Output the [X, Y] coordinate of the center of the cell containing the given text.  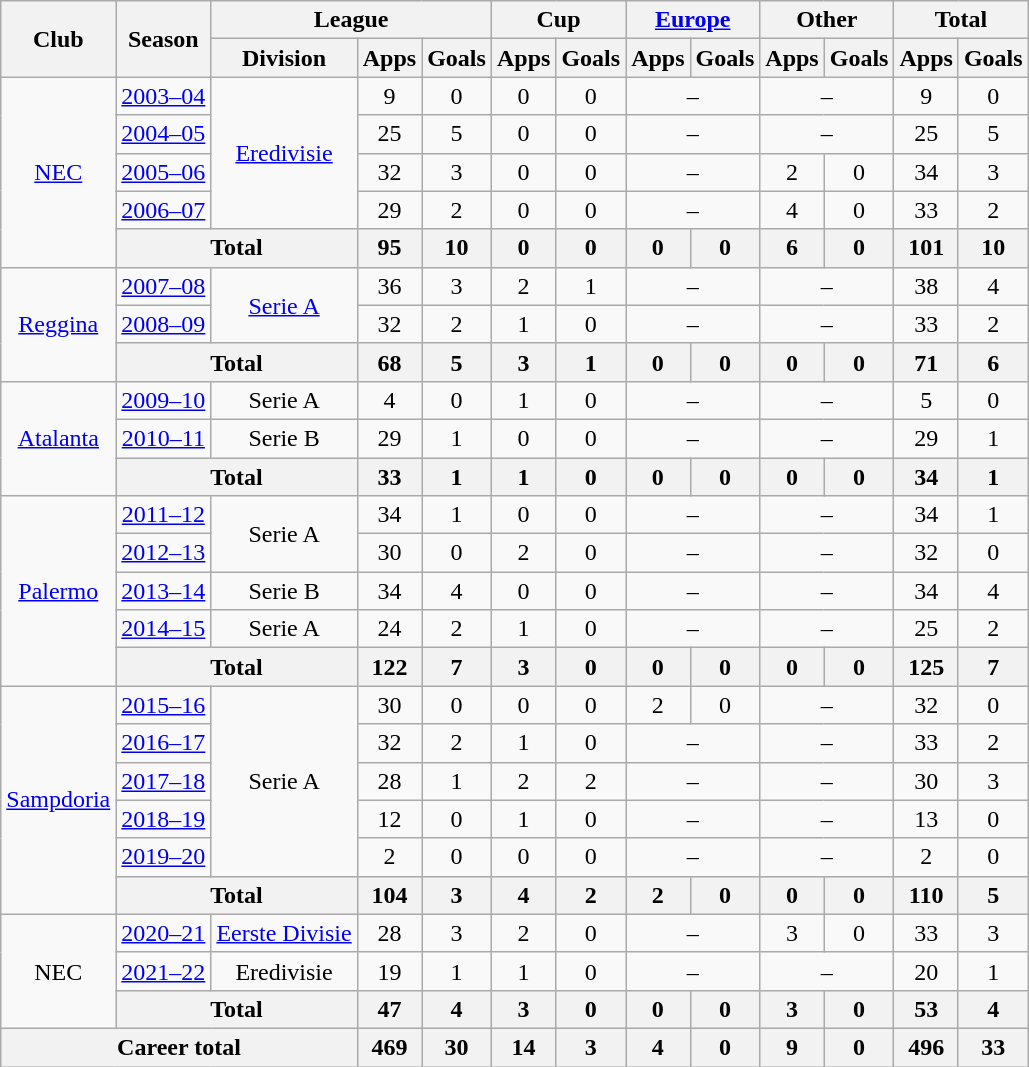
Reggina [58, 324]
2012–13 [164, 553]
2004–05 [164, 134]
110 [926, 895]
20 [926, 971]
122 [389, 667]
53 [926, 1009]
2011–12 [164, 515]
14 [523, 1047]
Season [164, 39]
104 [389, 895]
2019–20 [164, 857]
Eerste Divisie [284, 933]
101 [926, 248]
2003–04 [164, 96]
2017–18 [164, 781]
2021–22 [164, 971]
2018–19 [164, 819]
496 [926, 1047]
Cup [558, 20]
Sampdoria [58, 800]
Division [284, 58]
2015–16 [164, 705]
2010–11 [164, 438]
125 [926, 667]
Other [827, 20]
Career total [179, 1047]
League [352, 20]
95 [389, 248]
24 [389, 629]
2008–09 [164, 324]
71 [926, 362]
38 [926, 286]
2020–21 [164, 933]
2007–08 [164, 286]
2005–06 [164, 172]
Palermo [58, 591]
2013–14 [164, 591]
12 [389, 819]
2009–10 [164, 400]
2014–15 [164, 629]
36 [389, 286]
Europe [693, 20]
Club [58, 39]
2016–17 [164, 743]
47 [389, 1009]
Atalanta [58, 438]
469 [389, 1047]
13 [926, 819]
2006–07 [164, 210]
68 [389, 362]
19 [389, 971]
